From the cell containing the given text, extract its center point as [X, Y] coordinate. 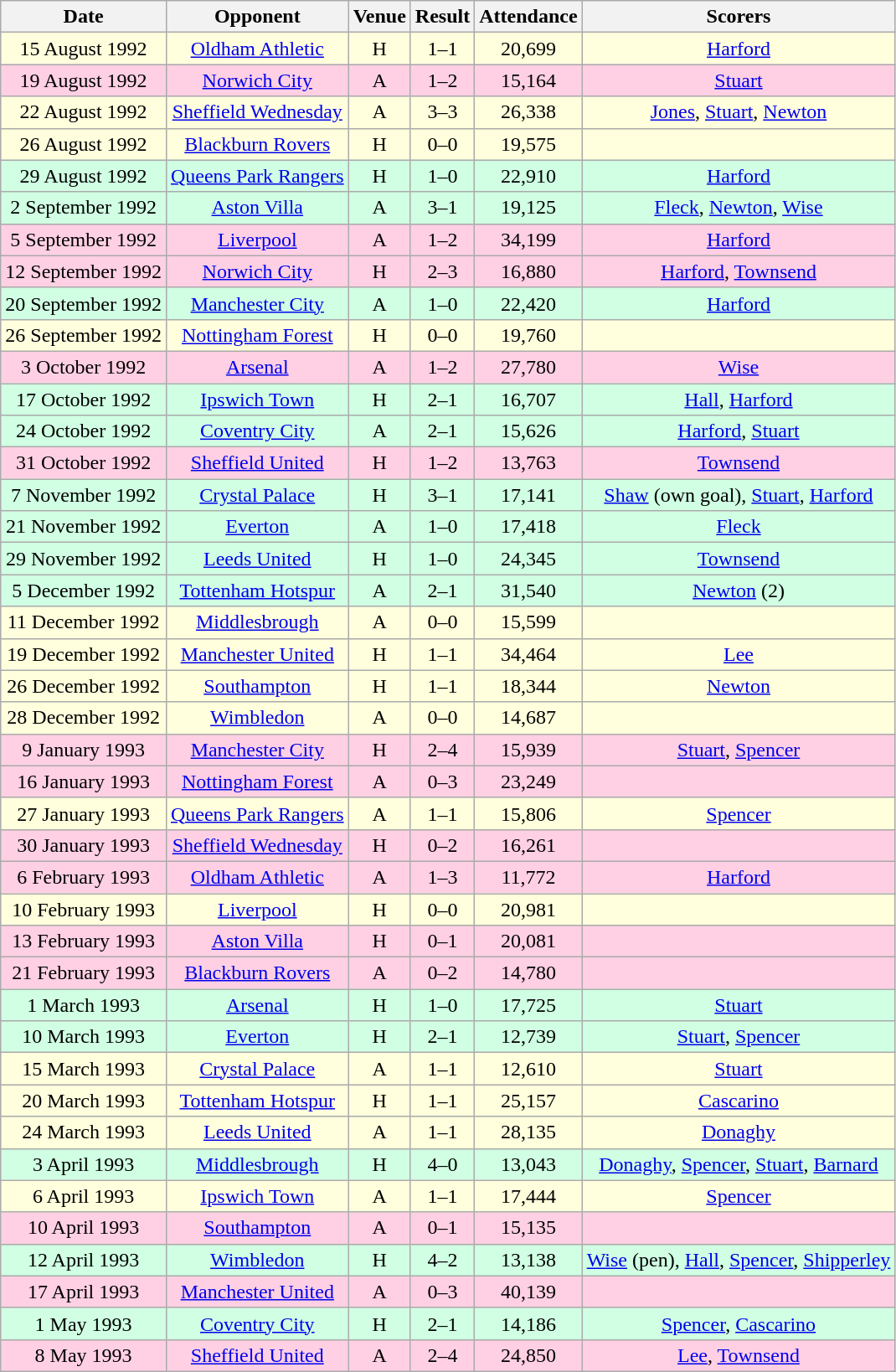
3 October 1992 [84, 367]
16,880 [528, 271]
13,138 [528, 1260]
16 January 1993 [84, 781]
16,261 [528, 845]
Date [84, 17]
Lee [739, 654]
2–3 [442, 271]
Spencer, Cascarino [739, 1323]
25,157 [528, 1101]
1–3 [442, 877]
22,910 [528, 176]
19 August 1992 [84, 80]
30 January 1993 [84, 845]
13,763 [528, 463]
8 May 1993 [84, 1355]
12 September 1992 [84, 271]
10 April 1993 [84, 1228]
Wise [739, 367]
Harford, Townsend [739, 271]
9 January 1993 [84, 750]
20,081 [528, 941]
18,344 [528, 686]
20 March 1993 [84, 1101]
6 April 1993 [84, 1196]
20,699 [528, 49]
15,164 [528, 80]
Scorers [739, 17]
26 December 1992 [84, 686]
11 December 1992 [84, 622]
Opponent [257, 17]
14,780 [528, 973]
17,418 [528, 527]
20,981 [528, 909]
1 May 1993 [84, 1323]
Donaghy [739, 1132]
Wise (pen), Hall, Spencer, Shipperley [739, 1260]
20 September 1992 [84, 303]
34,199 [528, 240]
5 September 1992 [84, 240]
Hall, Harford [739, 400]
17 October 1992 [84, 400]
Harford, Stuart [739, 431]
17,725 [528, 1005]
17,141 [528, 495]
4–2 [442, 1260]
2 September 1992 [84, 208]
19 December 1992 [84, 654]
29 August 1992 [84, 176]
13,043 [528, 1164]
26,338 [528, 112]
31 October 1992 [84, 463]
4–0 [442, 1164]
Venue [379, 17]
10 February 1993 [84, 909]
19,760 [528, 335]
15,939 [528, 750]
14,687 [528, 718]
12,610 [528, 1069]
15,626 [528, 431]
12,739 [528, 1037]
24 March 1993 [84, 1132]
24,850 [528, 1355]
19,125 [528, 208]
7 November 1992 [84, 495]
19,575 [528, 144]
13 February 1993 [84, 941]
26 September 1992 [84, 335]
28,135 [528, 1132]
14,186 [528, 1323]
15,599 [528, 622]
22 August 1992 [84, 112]
12 April 1993 [84, 1260]
Attendance [528, 17]
Shaw (own goal), Stuart, Harford [739, 495]
Newton (2) [739, 591]
Lee, Townsend [739, 1355]
Result [442, 17]
Jones, Stuart, Newton [739, 112]
17,444 [528, 1196]
16,707 [528, 400]
27,780 [528, 367]
3 April 1993 [84, 1164]
Donaghy, Spencer, Stuart, Barnard [739, 1164]
17 April 1993 [84, 1292]
1 March 1993 [84, 1005]
15,806 [528, 813]
24,345 [528, 559]
21 February 1993 [84, 973]
Fleck, Newton, Wise [739, 208]
6 February 1993 [84, 877]
5 December 1992 [84, 591]
40,139 [528, 1292]
Fleck [739, 527]
15,135 [528, 1228]
22,420 [528, 303]
24 October 1992 [84, 431]
15 August 1992 [84, 49]
29 November 1992 [84, 559]
21 November 1992 [84, 527]
34,464 [528, 654]
15 March 1993 [84, 1069]
31,540 [528, 591]
23,249 [528, 781]
Cascarino [739, 1101]
26 August 1992 [84, 144]
27 January 1993 [84, 813]
10 March 1993 [84, 1037]
28 December 1992 [84, 718]
3–3 [442, 112]
11,772 [528, 877]
Newton [739, 686]
